Return [X, Y] of the center of cell containing provided text 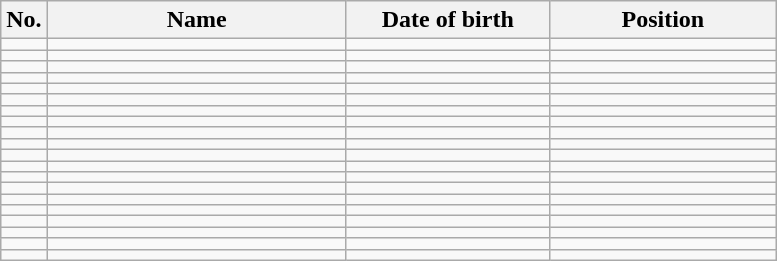
Date of birth [448, 20]
Name [196, 20]
Position [662, 20]
No. [24, 20]
